Detect which cell encompasses the target text, then output its [x, y] center coordinate. 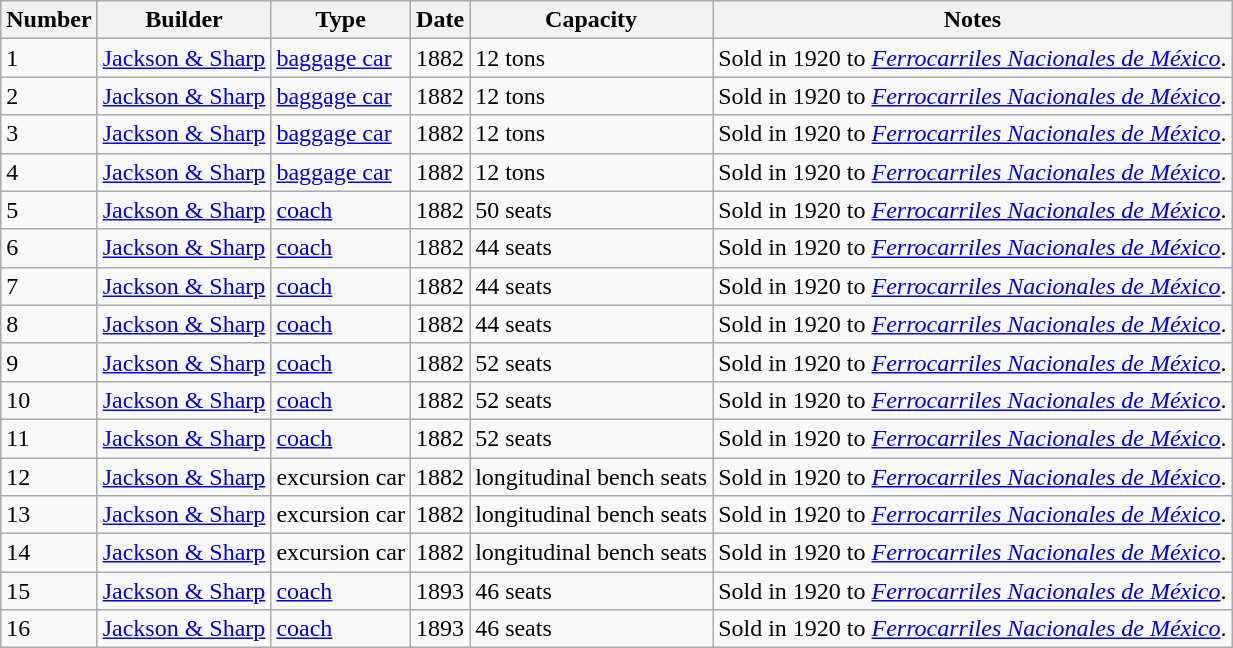
Builder [184, 20]
Number [49, 20]
Notes [972, 20]
4 [49, 172]
50 seats [592, 210]
9 [49, 362]
10 [49, 400]
3 [49, 134]
2 [49, 96]
13 [49, 515]
8 [49, 324]
15 [49, 591]
5 [49, 210]
6 [49, 248]
14 [49, 553]
1 [49, 58]
Type [341, 20]
16 [49, 629]
11 [49, 438]
7 [49, 286]
Capacity [592, 20]
Date [440, 20]
12 [49, 477]
